Find where the given text appears and provide that cell's center as [x, y] coordinate. 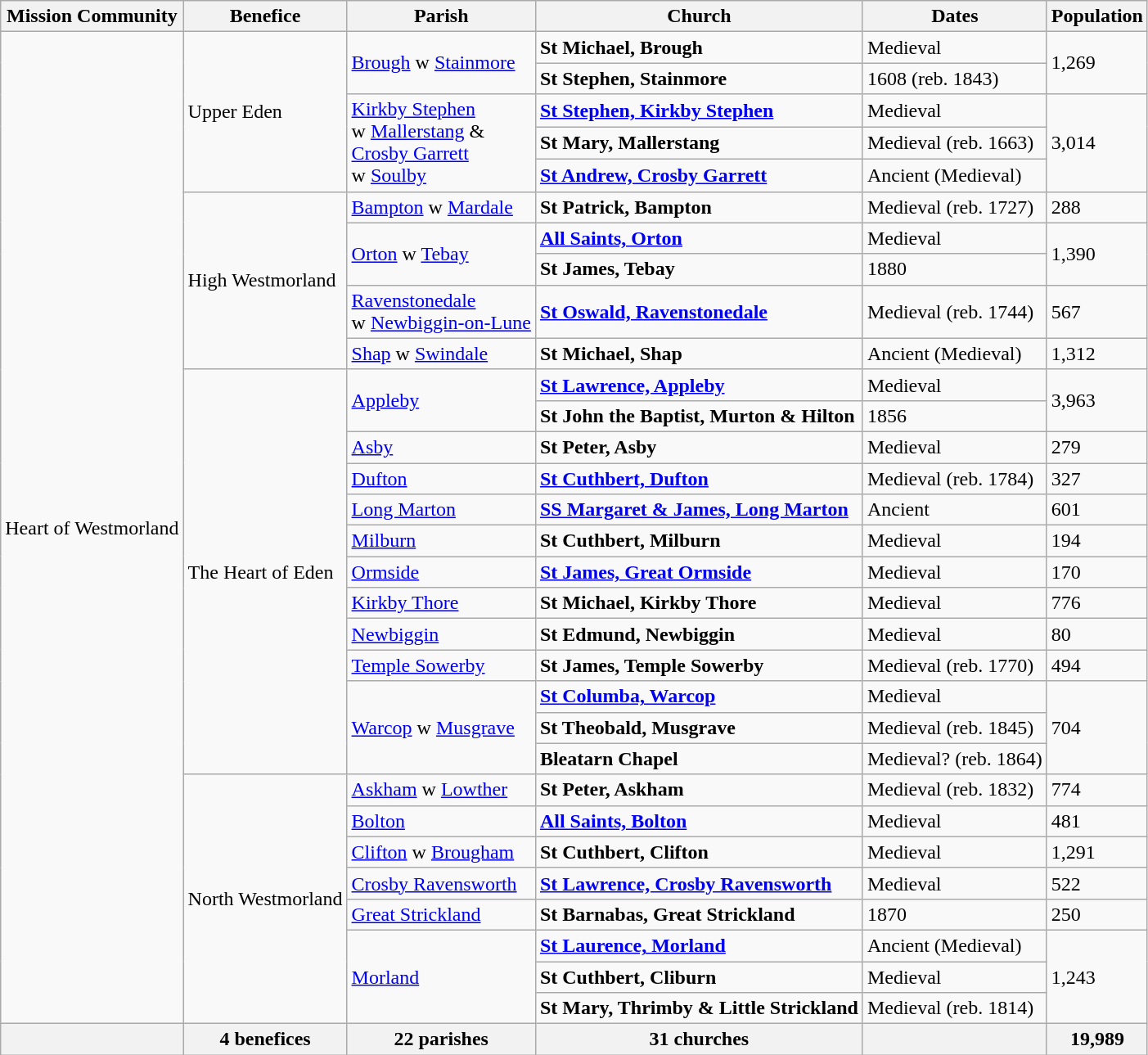
All Saints, Orton [699, 238]
All Saints, Bolton [699, 821]
Medieval (reb. 1814) [954, 1008]
St Cuthbert, Cliburn [699, 976]
Medieval (reb. 1845) [954, 728]
Medieval (reb. 1727) [954, 207]
Temple Sowerby [441, 665]
22 parishes [441, 1039]
194 [1096, 541]
St Cuthbert, Clifton [699, 852]
481 [1096, 821]
250 [1096, 914]
St James, Great Ormside [699, 572]
Mission Community [92, 16]
Bolton [441, 821]
3,014 [1096, 142]
Bampton w Mardale [441, 207]
288 [1096, 207]
Morland [441, 976]
St Peter, Asby [699, 447]
The Heart of Eden [265, 571]
4 benefices [265, 1039]
1,269 [1096, 63]
Church [699, 16]
St Michael, Kirkby Thore [699, 603]
1,291 [1096, 852]
601 [1096, 510]
St Stephen, Stainmore [699, 79]
1880 [954, 269]
Heart of Westmorland [92, 528]
Warcop w Musgrave [441, 728]
St Michael, Shap [699, 354]
1856 [954, 416]
St Lawrence, Appleby [699, 385]
Ormside [441, 572]
St Oswald, Ravenstonedale [699, 311]
St Cuthbert, Milburn [699, 541]
Ravenstonedale w Newbiggin-on-Lune [441, 311]
St Cuthbert, Dufton [699, 479]
North Westmorland [265, 899]
Brough w Stainmore [441, 63]
Askham w Lowther [441, 790]
Shap w Swindale [441, 354]
Medieval (reb. 1663) [954, 143]
3,963 [1096, 400]
Appleby [441, 400]
Crosby Ravensworth [441, 883]
80 [1096, 634]
St Patrick, Bampton [699, 207]
St John the Baptist, Murton & Hilton [699, 416]
Benefice [265, 16]
Bleatarn Chapel [699, 759]
494 [1096, 665]
St Columba, Warcop [699, 697]
1870 [954, 914]
SS Margaret & James, Long Marton [699, 510]
Orton w Tebay [441, 254]
St Michael, Brough [699, 47]
St Laurence, Morland [699, 945]
St Mary, Mallerstang [699, 143]
Dates [954, 16]
1,312 [1096, 354]
Dufton [441, 479]
Parish [441, 16]
St James, Temple Sowerby [699, 665]
Medieval (reb. 1770) [954, 665]
774 [1096, 790]
St Theobald, Musgrave [699, 728]
High Westmorland [265, 280]
Population [1096, 16]
1608 (reb. 1843) [954, 79]
Medieval (reb. 1832) [954, 790]
Medieval (reb. 1784) [954, 479]
567 [1096, 311]
279 [1096, 447]
St Barnabas, Great Strickland [699, 914]
327 [1096, 479]
Medieval? (reb. 1864) [954, 759]
Upper Eden [265, 111]
31 churches [699, 1039]
1,390 [1096, 254]
St James, Tebay [699, 269]
St Edmund, Newbiggin [699, 634]
776 [1096, 603]
St Lawrence, Crosby Ravensworth [699, 883]
Kirkby Stephenw Mallerstang &Crosby Garrettw Soulby [441, 142]
St Mary, Thrimby & Little Strickland [699, 1008]
Newbiggin [441, 634]
Clifton w Brougham [441, 852]
Milburn [441, 541]
522 [1096, 883]
St Stephen, Kirkby Stephen [699, 110]
Asby [441, 447]
704 [1096, 728]
Long Marton [441, 510]
St Andrew, Crosby Garrett [699, 175]
Medieval (reb. 1744) [954, 311]
170 [1096, 572]
Kirkby Thore [441, 603]
1,243 [1096, 976]
Great Strickland [441, 914]
Ancient [954, 510]
St Peter, Askham [699, 790]
19,989 [1096, 1039]
